For the text-containing cell, return its midpoint in [X, Y] coordinate format. 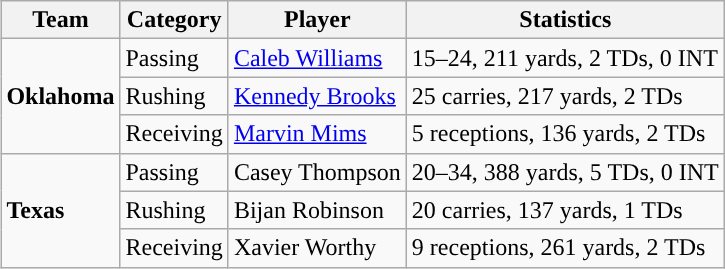
Oklahoma [60, 96]
Category [174, 20]
Xavier Worthy [317, 248]
Texas [60, 210]
5 receptions, 136 yards, 2 TDs [565, 134]
Statistics [565, 20]
25 carries, 217 yards, 2 TDs [565, 96]
Team [60, 20]
Casey Thompson [317, 172]
15–24, 211 yards, 2 TDs, 0 INT [565, 58]
20 carries, 137 yards, 1 TDs [565, 210]
Marvin Mims [317, 134]
Caleb Williams [317, 58]
Bijan Robinson [317, 210]
9 receptions, 261 yards, 2 TDs [565, 248]
Kennedy Brooks [317, 96]
Player [317, 20]
20–34, 388 yards, 5 TDs, 0 INT [565, 172]
